From the cell containing the given text, extract its center point as (x, y) coordinate. 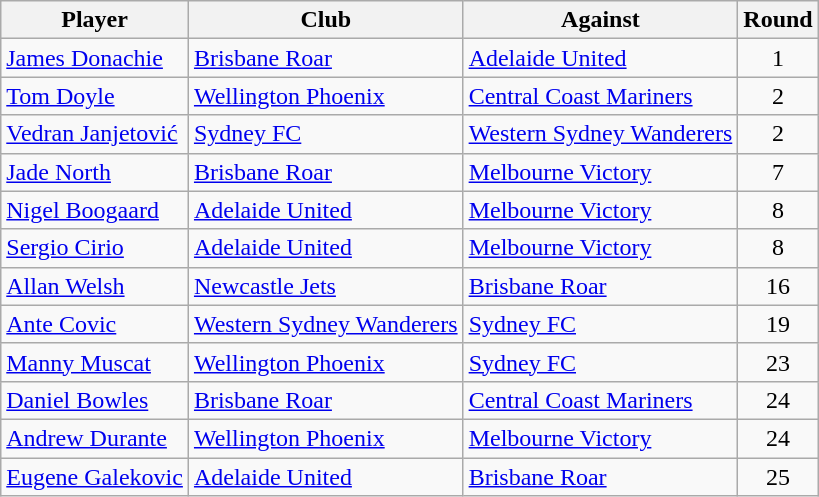
Manny Muscat (95, 362)
Tom Doyle (95, 96)
Eugene Galekovic (95, 477)
Club (326, 20)
Allan Welsh (95, 286)
23 (778, 362)
Ante Covic (95, 324)
Against (600, 20)
1 (778, 58)
Player (95, 20)
Round (778, 20)
Andrew Durante (95, 438)
Newcastle Jets (326, 286)
19 (778, 324)
7 (778, 172)
16 (778, 286)
Nigel Boogaard (95, 210)
25 (778, 477)
Sergio Cirio (95, 248)
Vedran Janjetović (95, 134)
Daniel Bowles (95, 400)
Jade North (95, 172)
James Donachie (95, 58)
